Find where the given text appears and provide that cell's center as [X, Y] coordinate. 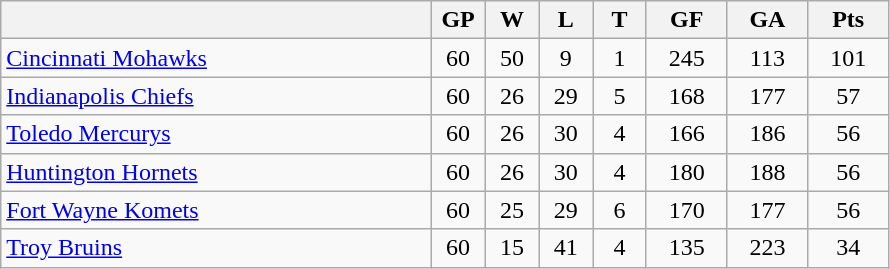
25 [512, 210]
W [512, 20]
245 [686, 58]
188 [768, 172]
168 [686, 96]
Toledo Mercurys [216, 134]
223 [768, 248]
Fort Wayne Komets [216, 210]
170 [686, 210]
1 [620, 58]
186 [768, 134]
6 [620, 210]
Cincinnati Mohawks [216, 58]
L [566, 20]
9 [566, 58]
T [620, 20]
41 [566, 248]
GA [768, 20]
5 [620, 96]
34 [848, 248]
Huntington Hornets [216, 172]
113 [768, 58]
Pts [848, 20]
57 [848, 96]
166 [686, 134]
135 [686, 248]
50 [512, 58]
Troy Bruins [216, 248]
101 [848, 58]
GF [686, 20]
15 [512, 248]
Indianapolis Chiefs [216, 96]
GP [458, 20]
180 [686, 172]
